From the cell containing the given text, extract its center point as (x, y) coordinate. 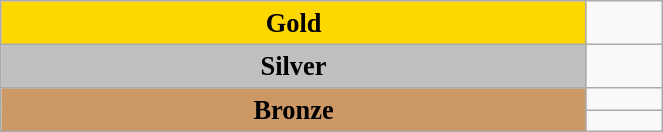
Silver (294, 66)
Bronze (294, 109)
Gold (294, 22)
